Return (X, Y) of the center of cell containing provided text 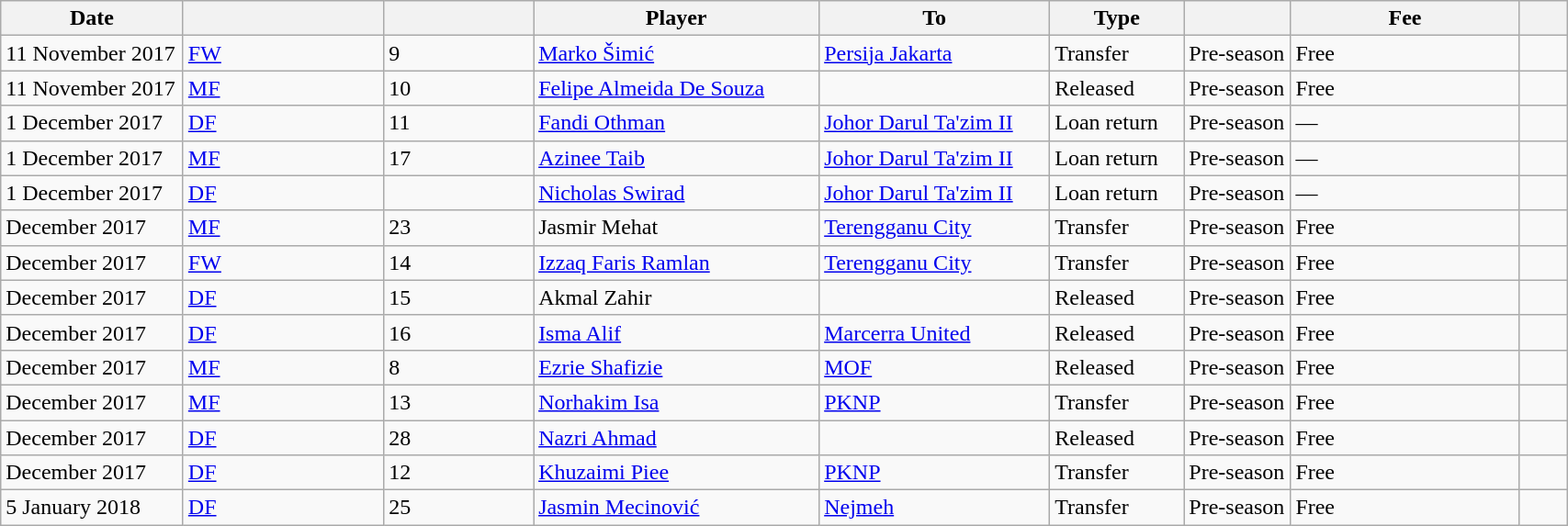
25 (459, 508)
Type (1117, 18)
11 (459, 123)
Akmal Zahir (676, 297)
16 (459, 332)
Isma Alif (676, 332)
Jasmir Mehat (676, 228)
Ezrie Shafizie (676, 367)
Khuzaimi Piee (676, 473)
10 (459, 88)
9 (459, 53)
8 (459, 367)
15 (459, 297)
Marko Šimić (676, 53)
12 (459, 473)
Fandi Othman (676, 123)
Persija Jakarta (935, 53)
Marcerra United (935, 332)
Player (676, 18)
17 (459, 158)
28 (459, 438)
5 January 2018 (92, 508)
Date (92, 18)
Felipe Almeida De Souza (676, 88)
Nejmeh (935, 508)
Fee (1405, 18)
MOF (935, 367)
Nazri Ahmad (676, 438)
23 (459, 228)
14 (459, 263)
Izzaq Faris Ramlan (676, 263)
Nicholas Swirad (676, 193)
Norhakim Isa (676, 402)
Jasmin Mecinović (676, 508)
Azinee Taib (676, 158)
13 (459, 402)
To (935, 18)
